Extract the [x, y] coordinate from the center of the cell holding the provided text.  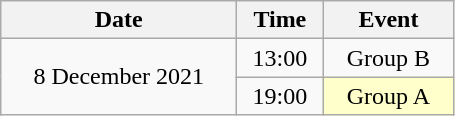
Group A [388, 96]
13:00 [280, 58]
Group B [388, 58]
Time [280, 20]
8 December 2021 [119, 77]
Date [119, 20]
19:00 [280, 96]
Event [388, 20]
